Capture the cell that displays the provided text and extract its [X, Y] central coordinate. 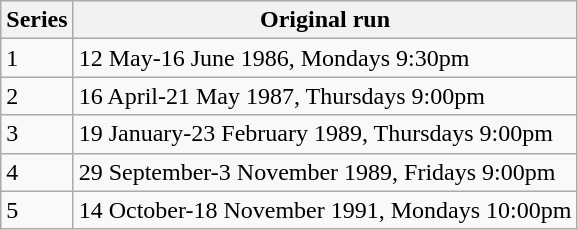
16 April-21 May 1987, Thursdays 9:00pm [325, 96]
1 [37, 58]
3 [37, 134]
14 October-18 November 1991, Mondays 10:00pm [325, 210]
2 [37, 96]
12 May-16 June 1986, Mondays 9:30pm [325, 58]
Series [37, 20]
5 [37, 210]
19 January-23 February 1989, Thursdays 9:00pm [325, 134]
Original run [325, 20]
4 [37, 172]
29 September-3 November 1989, Fridays 9:00pm [325, 172]
